Return (X, Y) of the center of cell containing provided text 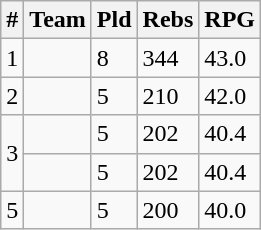
Team (58, 20)
8 (114, 58)
Pld (114, 20)
Rebs (168, 20)
43.0 (230, 58)
# (12, 20)
RPG (230, 20)
344 (168, 58)
42.0 (230, 96)
2 (12, 96)
200 (168, 210)
40.0 (230, 210)
210 (168, 96)
3 (12, 153)
1 (12, 58)
